Detect which cell encompasses the target text, then output its [X, Y] center coordinate. 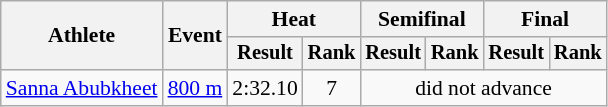
7 [332, 88]
2:32.10 [264, 88]
Heat [294, 19]
800 m [196, 88]
Semifinal [422, 19]
did not advance [483, 88]
Event [196, 36]
Sanna Abubkheet [82, 88]
Athlete [82, 36]
Final [544, 19]
